Determine the [X, Y] coordinate at the center of the cell enclosing the given text.  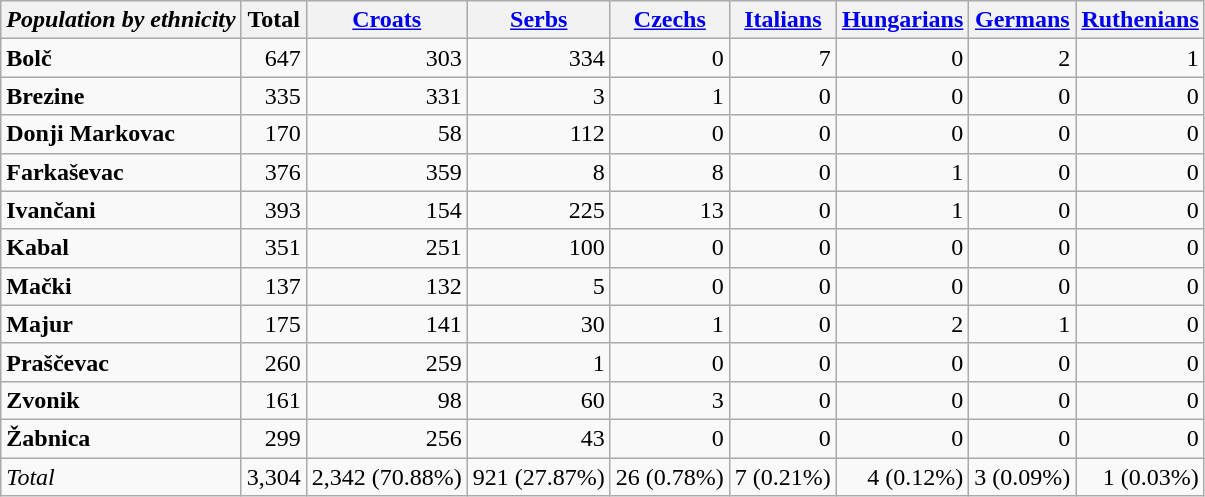
335 [274, 96]
Ivančani [121, 210]
Ruthenians [1140, 20]
Germans [1022, 20]
161 [274, 400]
251 [386, 248]
175 [274, 324]
2,342 (70.88%) [386, 477]
Mački [121, 286]
Donji Markovac [121, 134]
334 [538, 58]
132 [386, 286]
359 [386, 172]
112 [538, 134]
225 [538, 210]
Žabnica [121, 438]
Hungarians [902, 20]
Population by ethnicity [121, 20]
256 [386, 438]
1 (0.03%) [1140, 477]
43 [538, 438]
Zvonik [121, 400]
Brezine [121, 96]
Kabal [121, 248]
5 [538, 286]
100 [538, 248]
259 [386, 362]
260 [274, 362]
331 [386, 96]
376 [274, 172]
647 [274, 58]
4 (0.12%) [902, 477]
921 (27.87%) [538, 477]
Majur [121, 324]
7 [782, 58]
98 [386, 400]
351 [274, 248]
Serbs [538, 20]
30 [538, 324]
Praščevac [121, 362]
Italians [782, 20]
154 [386, 210]
137 [274, 286]
Farkaševac [121, 172]
Bolč [121, 58]
141 [386, 324]
Croats [386, 20]
13 [670, 210]
Czechs [670, 20]
170 [274, 134]
26 (0.78%) [670, 477]
7 (0.21%) [782, 477]
60 [538, 400]
393 [274, 210]
3,304 [274, 477]
303 [386, 58]
58 [386, 134]
299 [274, 438]
3 (0.09%) [1022, 477]
